Search for the cell housing the specified text and yield its [x, y] center coordinate. 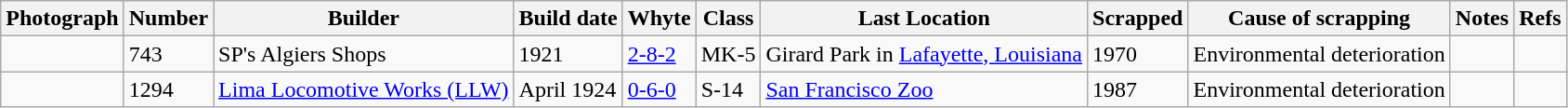
2-8-2 [660, 54]
1970 [1138, 54]
Whyte [660, 19]
0-6-0 [660, 89]
Last Location [924, 19]
Build date [568, 19]
Class [728, 19]
Scrapped [1138, 19]
1921 [568, 54]
MK-5 [728, 54]
Number [168, 19]
Photograph [62, 19]
Refs [1540, 19]
743 [168, 54]
San Francisco Zoo [924, 89]
Girard Park in Lafayette, Louisiana [924, 54]
SP's Algiers Shops [364, 54]
S-14 [728, 89]
Cause of scrapping [1319, 19]
1987 [1138, 89]
Builder [364, 19]
Notes [1482, 19]
Lima Locomotive Works (LLW) [364, 89]
1294 [168, 89]
April 1924 [568, 89]
